Find where the given text appears and provide that cell's center as [X, Y] coordinate. 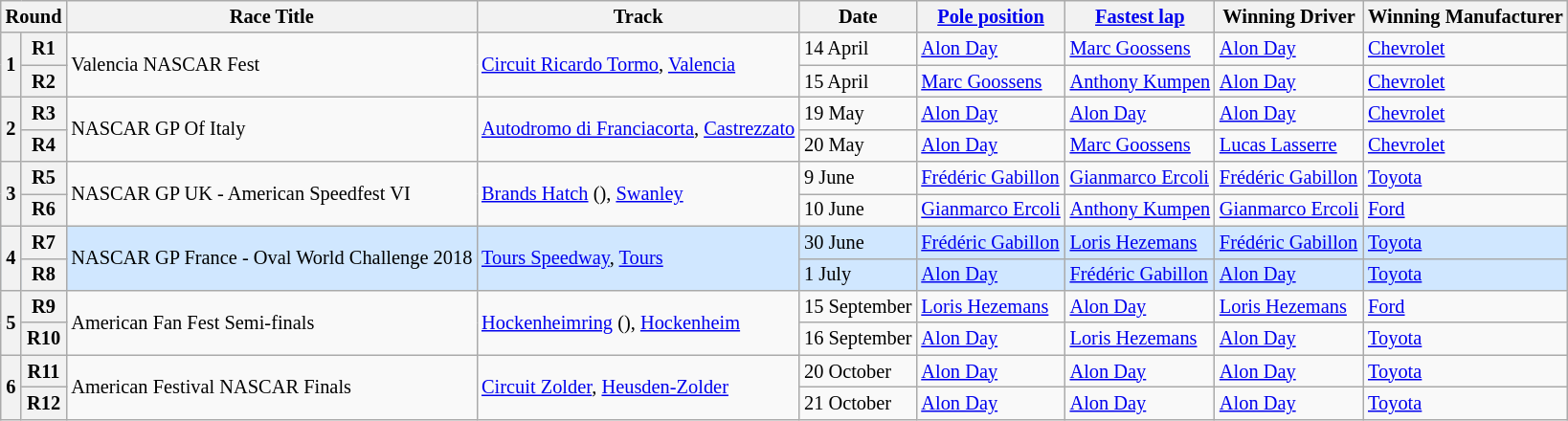
9 June [858, 178]
16 September [858, 339]
Fastest lap [1140, 16]
30 June [858, 242]
Hockenheimring (), Hockenheim [638, 321]
21 October [858, 403]
NASCAR GP UK - American Speedfest VI [272, 193]
R4 [44, 145]
R8 [44, 275]
R2 [44, 81]
R12 [44, 403]
1 July [858, 275]
Winning Driver [1288, 16]
1 [11, 65]
Round [34, 16]
5 [11, 321]
R3 [44, 113]
6 [11, 387]
NASCAR GP Of Italy [272, 128]
R5 [44, 178]
4 [11, 258]
15 April [858, 81]
3 [11, 193]
Race Title [272, 16]
2 [11, 128]
R11 [44, 371]
American Fan Fest Semi-finals [272, 321]
10 June [858, 210]
Circuit Ricardo Tormo, Valencia [638, 65]
Circuit Zolder, Heusden-Zolder [638, 387]
20 May [858, 145]
R10 [44, 339]
R9 [44, 306]
R6 [44, 210]
Valencia NASCAR Fest [272, 65]
R1 [44, 49]
Pole position [990, 16]
14 April [858, 49]
NASCAR GP France - Oval World Challenge 2018 [272, 258]
American Festival NASCAR Finals [272, 387]
19 May [858, 113]
Tours Speedway, Tours [638, 258]
Track [638, 16]
Lucas Lasserre [1288, 145]
Autodromo di Franciacorta, Castrezzato [638, 128]
20 October [858, 371]
R7 [44, 242]
Date [858, 16]
Winning Manufacturer [1465, 16]
Brands Hatch (), Swanley [638, 193]
15 September [858, 306]
